Search for the cell housing the specified text and yield its (X, Y) center coordinate. 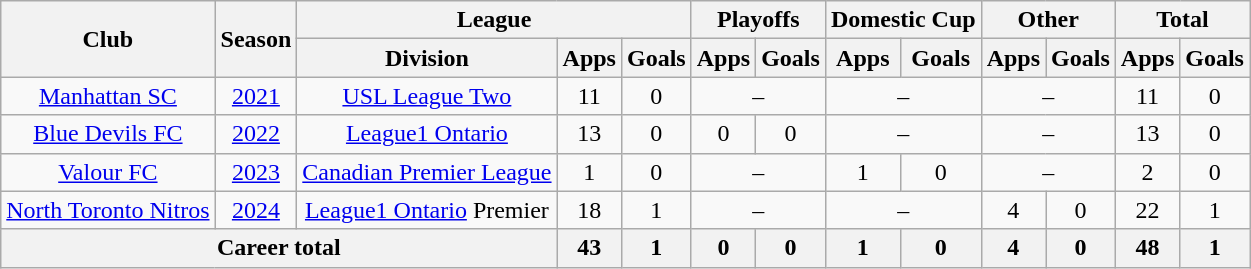
Season (256, 39)
Domestic Cup (903, 20)
Valour FC (108, 172)
Career total (279, 248)
43 (589, 248)
Club (108, 39)
Manhattan SC (108, 96)
Other (1048, 20)
2 (1147, 172)
2022 (256, 134)
2023 (256, 172)
League (494, 20)
18 (589, 210)
Canadian Premier League (427, 172)
Total (1182, 20)
Blue Devils FC (108, 134)
48 (1147, 248)
Playoffs (758, 20)
USL League Two (427, 96)
League1 Ontario (427, 134)
League1 Ontario Premier (427, 210)
2024 (256, 210)
North Toronto Nitros (108, 210)
Division (427, 58)
22 (1147, 210)
2021 (256, 96)
